Output the [x, y] coordinate of the center of the cell containing the given text.  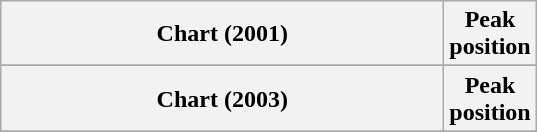
Chart (2003) [222, 98]
Chart (2001) [222, 34]
